Detect which cell encompasses the target text, then output its [X, Y] center coordinate. 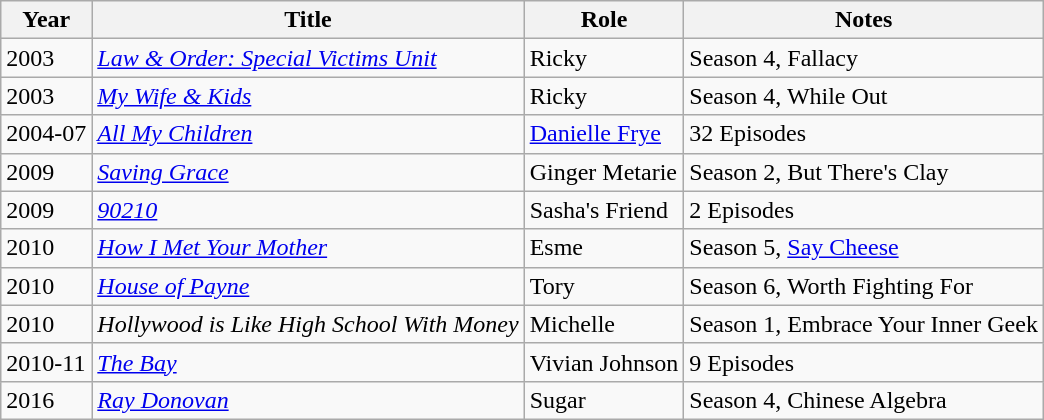
9 Episodes [864, 362]
2010-11 [46, 362]
Season 4, While Out [864, 96]
2 Episodes [864, 210]
Tory [604, 286]
90210 [308, 210]
Season 6, Worth Fighting For [864, 286]
Saving Grace [308, 172]
Sugar [604, 400]
House of Payne [308, 286]
2016 [46, 400]
Sasha's Friend [604, 210]
2004-07 [46, 134]
Title [308, 20]
Season 4, Chinese Algebra [864, 400]
Law & Order: Special Victims Unit [308, 58]
Hollywood is Like High School With Money [308, 324]
The Bay [308, 362]
Role [604, 20]
Esme [604, 248]
My Wife & Kids [308, 96]
Season 2, But There's Clay [864, 172]
Michelle [604, 324]
Season 1, Embrace Your Inner Geek [864, 324]
Season 4, Fallacy [864, 58]
Ray Donovan [308, 400]
How I Met Your Mother [308, 248]
Danielle Frye [604, 134]
All My Children [308, 134]
Notes [864, 20]
32 Episodes [864, 134]
Vivian Johnson [604, 362]
Ginger Metarie [604, 172]
Year [46, 20]
Season 5, Say Cheese [864, 248]
